Scan for the cell matching the given text and deliver its (x, y) coordinate at center. 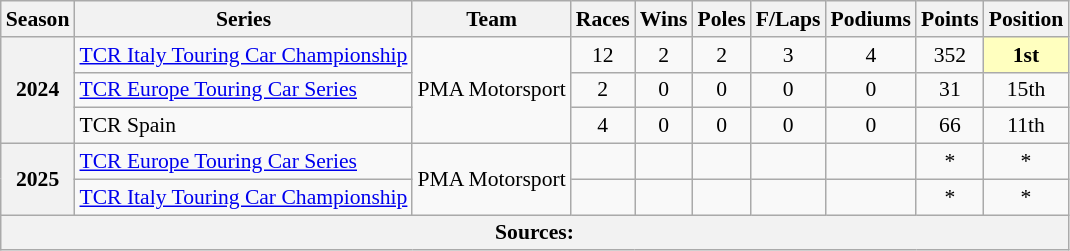
15th (1026, 90)
1st (1026, 55)
Position (1026, 19)
Team (491, 19)
352 (950, 55)
2024 (38, 90)
3 (788, 55)
2025 (38, 180)
Points (950, 19)
Wins (664, 19)
11th (1026, 126)
F/Laps (788, 19)
Series (243, 19)
Sources: (535, 233)
12 (603, 55)
Races (603, 19)
Poles (722, 19)
66 (950, 126)
31 (950, 90)
Podiums (872, 19)
TCR Spain (243, 126)
Season (38, 19)
